Detect which cell encompasses the target text, then output its [X, Y] center coordinate. 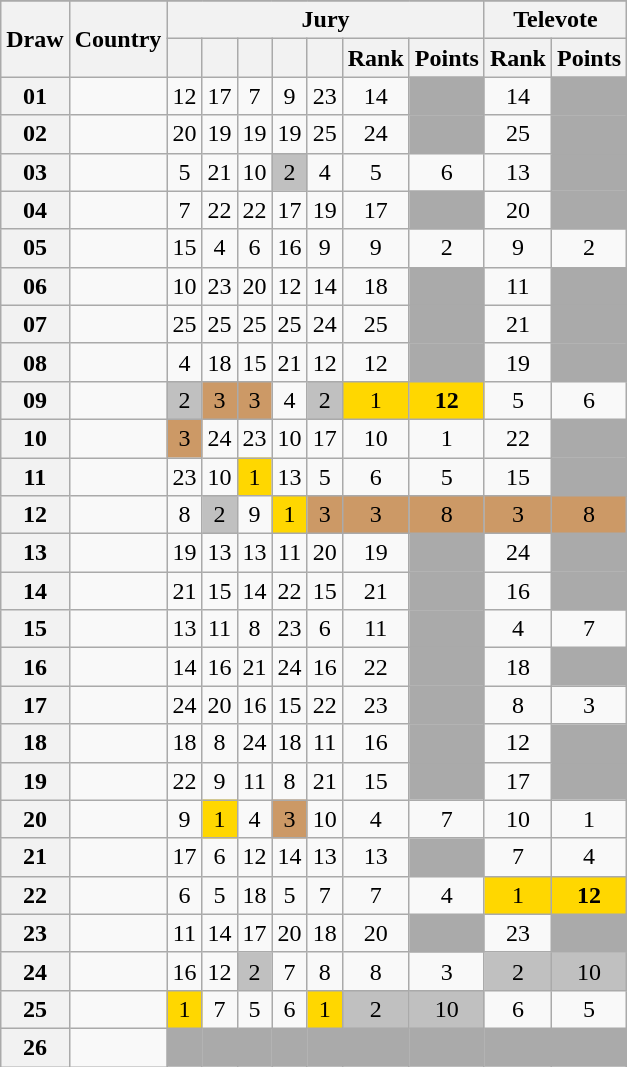
07 [35, 324]
01 [35, 96]
09 [35, 400]
05 [35, 248]
08 [35, 362]
Draw [35, 39]
06 [35, 286]
03 [35, 172]
Televote [555, 20]
Country [118, 39]
Jury [326, 20]
02 [35, 134]
26 [35, 1047]
04 [35, 210]
